Identify which cell holds the provided text, then report its (x, y) central coordinate. 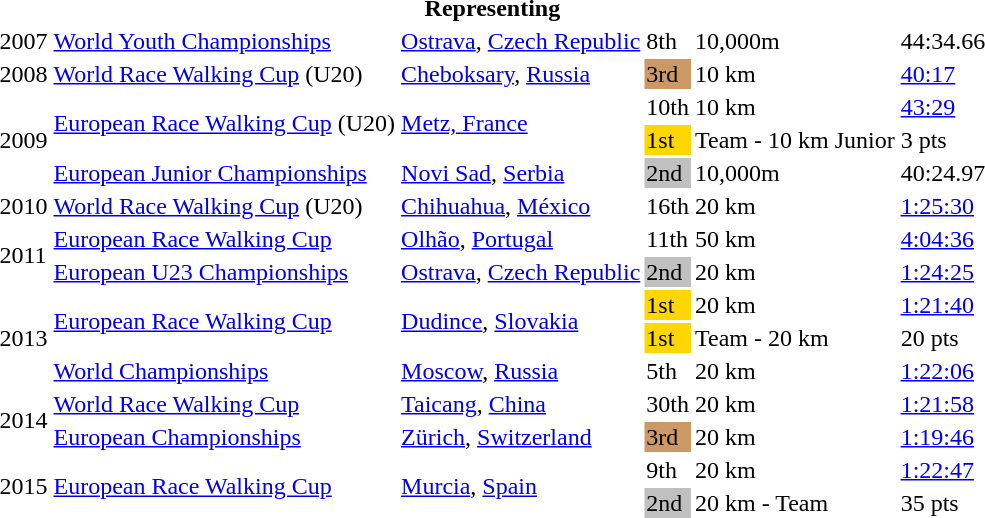
Zürich, Switzerland (521, 437)
20 km - Team (796, 503)
50 km (796, 239)
Metz, France (521, 124)
11th (668, 239)
Murcia, Spain (521, 486)
Olhão, Portugal (521, 239)
Dudince, Slovakia (521, 322)
World Race Walking Cup (224, 404)
8th (668, 41)
European Junior Championships (224, 173)
30th (668, 404)
5th (668, 371)
10th (668, 107)
Team - 10 km Junior (796, 140)
European U23 Championships (224, 272)
Cheboksary, Russia (521, 74)
Team - 20 km (796, 338)
9th (668, 470)
Chihuahua, México (521, 206)
16th (668, 206)
European Race Walking Cup (U20) (224, 124)
Taicang, China (521, 404)
World Championships (224, 371)
Moscow, Russia (521, 371)
Novi Sad, Serbia (521, 173)
World Youth Championships (224, 41)
European Championships (224, 437)
